Identify which cell holds the provided text, then report its (X, Y) central coordinate. 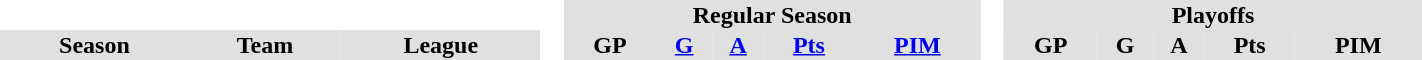
League (440, 45)
Playoffs (1213, 15)
Team (265, 45)
Season (94, 45)
Regular Season (772, 15)
